Determine the (x, y) coordinate at the center of the cell enclosing the given text.  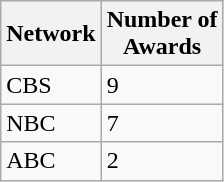
NBC (51, 123)
9 (162, 85)
2 (162, 161)
ABC (51, 161)
CBS (51, 85)
7 (162, 123)
Number ofAwards (162, 34)
Network (51, 34)
